Find where the given text appears and provide that cell's center as (X, Y) coordinate. 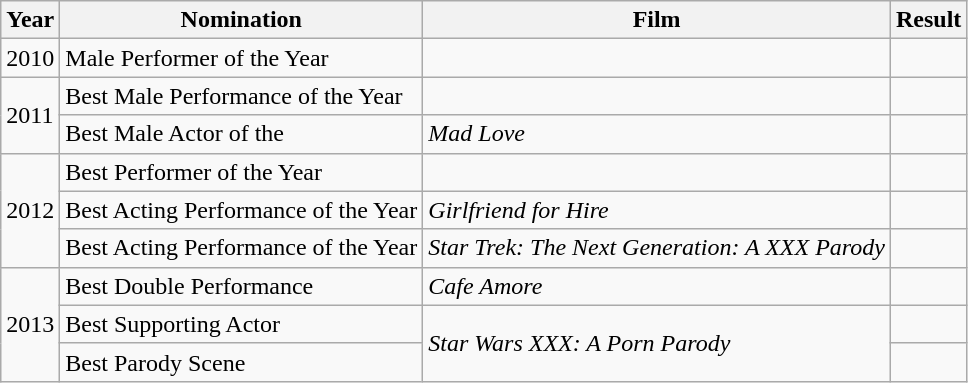
Star Wars XXX: A Porn Parody (657, 343)
Best Double Performance (242, 286)
Best Male Performance of the Year (242, 96)
Best Parody Scene (242, 362)
Nomination (242, 20)
Mad Love (657, 134)
2010 (30, 58)
Best Performer of the Year (242, 172)
Best Male Actor of the (242, 134)
Result (928, 20)
Best Supporting Actor (242, 324)
Year (30, 20)
Male Performer of the Year (242, 58)
Film (657, 20)
2013 (30, 324)
Cafe Amore (657, 286)
Girlfriend for Hire (657, 210)
Star Trek: The Next Generation: A XXX Parody (657, 248)
2012 (30, 210)
2011 (30, 115)
